Capture the cell that displays the provided text and extract its (x, y) central coordinate. 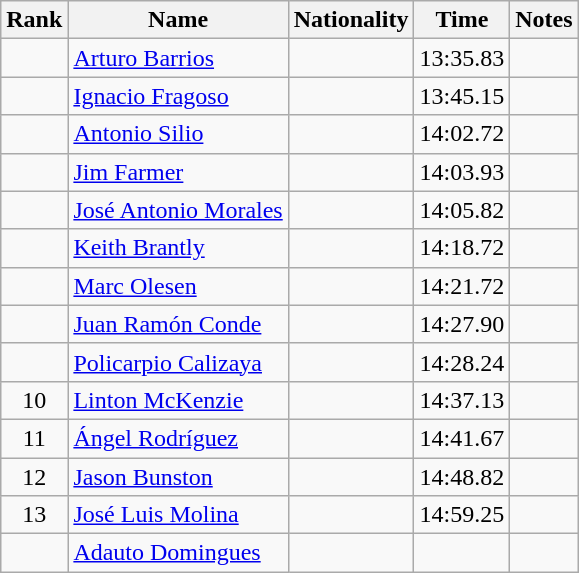
14:21.72 (462, 286)
Ángel Rodríguez (178, 438)
Arturo Barrios (178, 58)
11 (34, 438)
14:27.90 (462, 324)
Nationality (351, 20)
Jason Bunston (178, 477)
13 (34, 515)
13:45.15 (462, 96)
Time (462, 20)
Linton McKenzie (178, 400)
13:35.83 (462, 58)
14:03.93 (462, 172)
12 (34, 477)
Keith Brantly (178, 248)
José Luis Molina (178, 515)
14:37.13 (462, 400)
14:48.82 (462, 477)
Policarpio Calizaya (178, 362)
14:59.25 (462, 515)
14:28.24 (462, 362)
14:41.67 (462, 438)
Ignacio Fragoso (178, 96)
Juan Ramón Conde (178, 324)
Jim Farmer (178, 172)
Rank (34, 20)
14:02.72 (462, 134)
14:05.82 (462, 210)
Adauto Domingues (178, 553)
Marc Olesen (178, 286)
Name (178, 20)
José Antonio Morales (178, 210)
Notes (544, 20)
10 (34, 400)
14:18.72 (462, 248)
Antonio Silio (178, 134)
